Return the (X, Y) coordinate for the center point of the cell that contains the specified text.  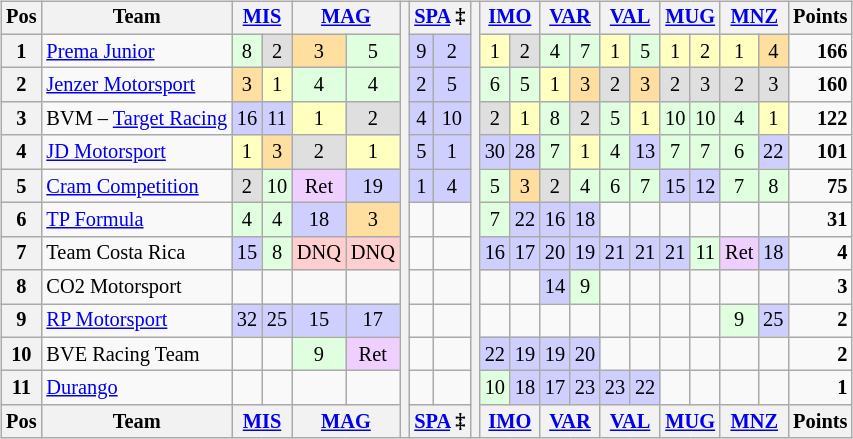
RP Motorsport (136, 321)
Team Costa Rica (136, 253)
Cram Competition (136, 186)
30 (495, 152)
31 (820, 220)
Durango (136, 388)
13 (645, 152)
122 (820, 119)
12 (705, 186)
BVE Racing Team (136, 354)
CO2 Motorsport (136, 287)
14 (555, 287)
TP Formula (136, 220)
101 (820, 152)
Prema Junior (136, 51)
28 (525, 152)
32 (247, 321)
BVM – Target Racing (136, 119)
166 (820, 51)
Jenzer Motorsport (136, 85)
160 (820, 85)
75 (820, 186)
JD Motorsport (136, 152)
